Return the (X, Y) coordinate for the center point of the cell that contains the specified text.  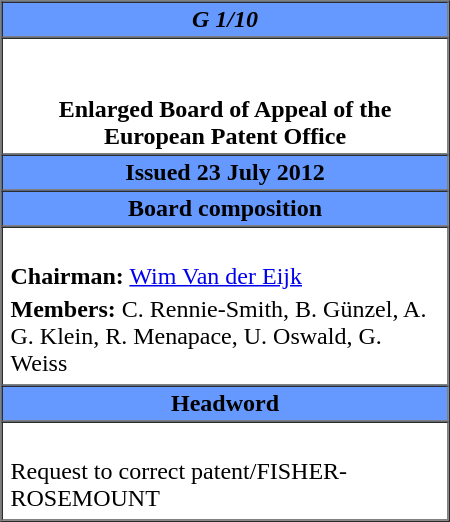
Board composition (226, 208)
Enlarged Board of Appeal of the European Patent Office (226, 96)
Members: C. Rennie-Smith, B. Günzel, A. G. Klein, R. Menapace, U. Oswald, G. Weiss (225, 336)
Chairman: Wim Van der Eijk Members: C. Rennie-Smith, B. Günzel, A. G. Klein, R. Menapace, U. Oswald, G. Weiss (226, 306)
G 1/10 (226, 20)
Chairman: Wim Van der Eijk (225, 276)
Issued 23 July 2012 (226, 172)
Headword (226, 404)
